Extract the (x, y) coordinate from the center of the cell holding the provided text.  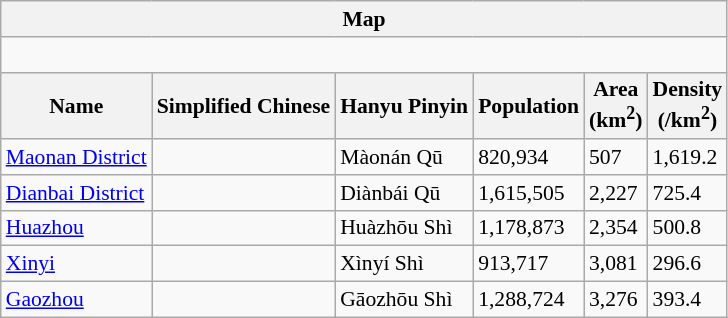
Hanyu Pinyin (404, 106)
393.4 (688, 300)
3,276 (616, 300)
3,081 (616, 264)
1,178,873 (528, 228)
1,615,505 (528, 193)
Simplified Chinese (244, 106)
Map (364, 19)
Huàzhōu Shì (404, 228)
725.4 (688, 193)
1,288,724 (528, 300)
913,717 (528, 264)
Xinyi (76, 264)
Diànbái Qū (404, 193)
1,619.2 (688, 157)
507 (616, 157)
Area(km2) (616, 106)
Maonan District (76, 157)
Population (528, 106)
Màonán Qū (404, 157)
Gaozhou (76, 300)
2,227 (616, 193)
Gāozhōu Shì (404, 300)
2,354 (616, 228)
Name (76, 106)
Huazhou (76, 228)
Xìnyí Shì (404, 264)
Dianbai District (76, 193)
Density(/km2) (688, 106)
296.6 (688, 264)
820,934 (528, 157)
500.8 (688, 228)
